Provide the (X, Y) coordinate of the cell's center where the given text is located.  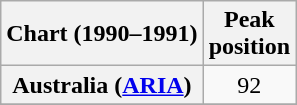
Australia (ARIA) (102, 85)
92 (249, 85)
Peakposition (249, 34)
Chart (1990–1991) (102, 34)
